Pinpoint the cell where the given text exists, returning its [x, y] midpoint coordinate. 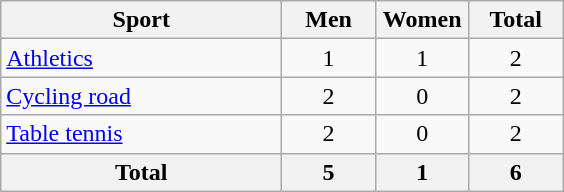
6 [516, 172]
5 [329, 172]
Sport [142, 20]
Table tennis [142, 134]
Cycling road [142, 96]
Men [329, 20]
Athletics [142, 58]
Women [422, 20]
